Search for the cell housing the specified text and yield its (X, Y) center coordinate. 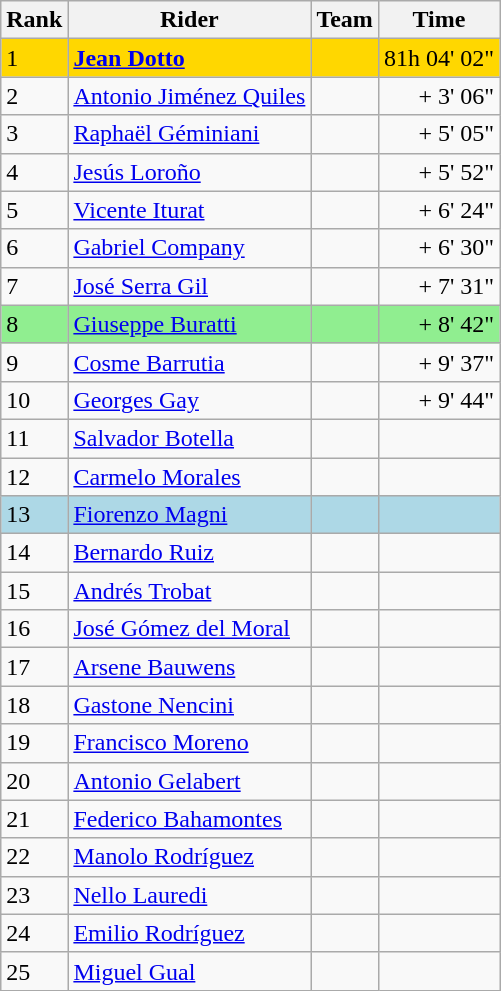
22 (34, 857)
José Serra Gil (190, 286)
Rider (190, 20)
+ 9' 44" (438, 400)
2 (34, 96)
Andrés Trobat (190, 591)
4 (34, 172)
15 (34, 591)
Team (345, 20)
24 (34, 933)
Giuseppe Buratti (190, 324)
12 (34, 477)
Fiorenzo Magni (190, 515)
+ 3' 06" (438, 96)
Nello Lauredi (190, 895)
6 (34, 248)
Rank (34, 20)
21 (34, 819)
+ 7' 31" (438, 286)
Gabriel Company (190, 248)
Jesús Loroño (190, 172)
+ 8' 42" (438, 324)
8 (34, 324)
11 (34, 438)
Francisco Moreno (190, 743)
Arsene Bauwens (190, 667)
19 (34, 743)
10 (34, 400)
Carmelo Morales (190, 477)
+ 6' 30" (438, 248)
13 (34, 515)
José Gómez del Moral (190, 629)
25 (34, 971)
Gastone Nencini (190, 705)
20 (34, 781)
1 (34, 58)
+ 5' 52" (438, 172)
Emilio Rodríguez (190, 933)
Raphaël Géminiani (190, 134)
Bernardo Ruiz (190, 553)
+ 9' 37" (438, 362)
Federico Bahamontes (190, 819)
Time (438, 20)
Miguel Gual (190, 971)
Georges Gay (190, 400)
+ 6' 24" (438, 210)
16 (34, 629)
+ 5' 05" (438, 134)
Cosme Barrutia (190, 362)
9 (34, 362)
17 (34, 667)
23 (34, 895)
3 (34, 134)
Vicente Iturat (190, 210)
5 (34, 210)
Salvador Botella (190, 438)
18 (34, 705)
14 (34, 553)
Antonio Gelabert (190, 781)
Jean Dotto (190, 58)
Antonio Jiménez Quiles (190, 96)
Manolo Rodríguez (190, 857)
81h 04' 02" (438, 58)
7 (34, 286)
